Output the (x, y) coordinate of the center of the cell containing the given text.  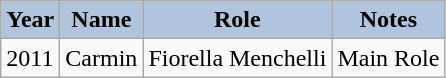
Fiorella Menchelli (238, 58)
Carmin (102, 58)
Role (238, 20)
Notes (388, 20)
2011 (30, 58)
Name (102, 20)
Year (30, 20)
Main Role (388, 58)
